For the text-containing cell, return its midpoint in (X, Y) coordinate format. 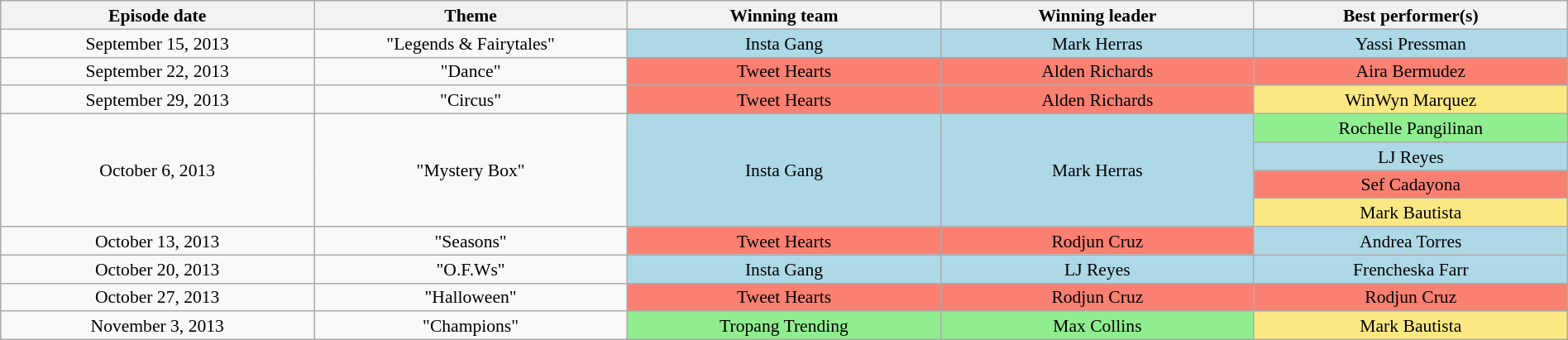
September 22, 2013 (157, 71)
"Champions" (471, 326)
Yassi Pressman (1411, 43)
Episode date (157, 15)
Winning leader (1097, 15)
Sef Cadayona (1411, 184)
WinWyn Marquez (1411, 100)
October 13, 2013 (157, 241)
Theme (471, 15)
"Dance" (471, 71)
October 27, 2013 (157, 297)
Andrea Torres (1411, 241)
September 15, 2013 (157, 43)
Winning team (784, 15)
Aira Bermudez (1411, 71)
September 29, 2013 (157, 100)
Tropang Trending (784, 326)
"O.F.Ws" (471, 269)
Best performer(s) (1411, 15)
"Legends & Fairytales" (471, 43)
"Halloween" (471, 297)
"Seasons" (471, 241)
"Mystery Box" (471, 170)
Frencheska Farr (1411, 269)
Rochelle Pangilinan (1411, 128)
October 6, 2013 (157, 170)
"Circus" (471, 100)
Max Collins (1097, 326)
November 3, 2013 (157, 326)
October 20, 2013 (157, 269)
